Return the (X, Y) coordinate for the center point of the cell that contains the specified text.  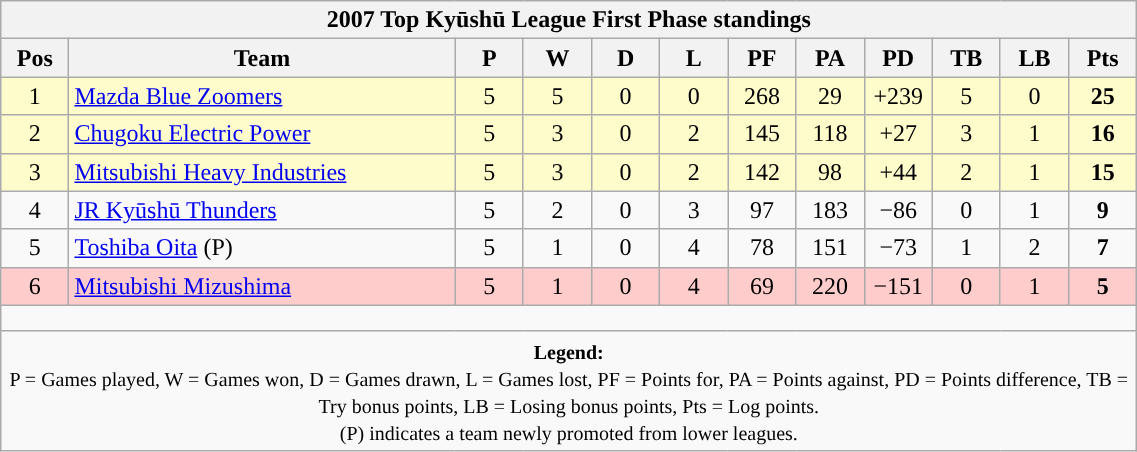
L (694, 58)
69 (762, 286)
PD (898, 58)
145 (762, 134)
Mazda Blue Zoomers (262, 96)
Pos (35, 58)
98 (830, 172)
−73 (898, 248)
D (625, 58)
JR Kyūshū Thunders (262, 210)
78 (762, 248)
PF (762, 58)
118 (830, 134)
Toshiba Oita (P) (262, 248)
2007 Top Kyūshū League First Phase standings (569, 20)
151 (830, 248)
+239 (898, 96)
183 (830, 210)
142 (762, 172)
Mitsubishi Mizushima (262, 286)
Team (262, 58)
−151 (898, 286)
Chugoku Electric Power (262, 134)
16 (1103, 134)
PA (830, 58)
97 (762, 210)
29 (830, 96)
TB (966, 58)
Pts (1103, 58)
P (489, 58)
+44 (898, 172)
W (557, 58)
−86 (898, 210)
220 (830, 286)
LB (1034, 58)
Mitsubishi Heavy Industries (262, 172)
7 (1103, 248)
25 (1103, 96)
268 (762, 96)
15 (1103, 172)
6 (35, 286)
+27 (898, 134)
9 (1103, 210)
